Identify which cell holds the provided text, then report its [X, Y] central coordinate. 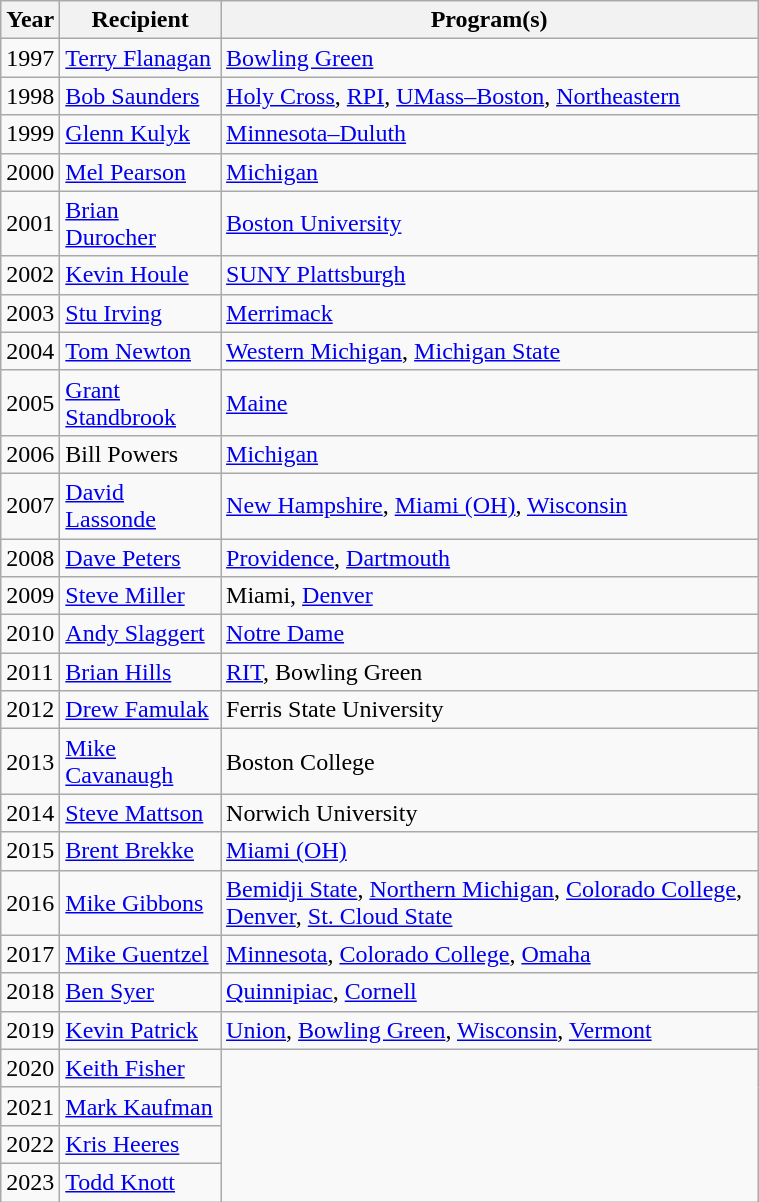
Grant Standbrook [140, 402]
Todd Knott [140, 1182]
Steve Miller [140, 596]
Merrimack [490, 313]
2001 [30, 224]
Union, Bowling Green, Wisconsin, Vermont [490, 1030]
2016 [30, 902]
New Hampshire, Miami (OH), Wisconsin [490, 506]
2010 [30, 634]
Ferris State University [490, 710]
2007 [30, 506]
2009 [30, 596]
1997 [30, 58]
2000 [30, 172]
2023 [30, 1182]
2014 [30, 813]
2008 [30, 557]
Kevin Houle [140, 275]
Recipient [140, 20]
Miami, Denver [490, 596]
2005 [30, 402]
2018 [30, 992]
Notre Dame [490, 634]
2004 [30, 351]
Stu Irving [140, 313]
2006 [30, 454]
2013 [30, 762]
2012 [30, 710]
Glenn Kulyk [140, 134]
Western Michigan, Michigan State [490, 351]
Miami (OH) [490, 851]
Ben Syer [140, 992]
Bob Saunders [140, 96]
Holy Cross, RPI, UMass–Boston, Northeastern [490, 96]
Mel Pearson [140, 172]
Maine [490, 402]
2003 [30, 313]
Boston College [490, 762]
RIT, Bowling Green [490, 672]
Mike Guentzel [140, 954]
Bill Powers [140, 454]
Brian Hills [140, 672]
Tom Newton [140, 351]
Bemidji State, Northern Michigan, Colorado College, Denver, St. Cloud State [490, 902]
Mike Cavanaugh [140, 762]
Boston University [490, 224]
Minnesota, Colorado College, Omaha [490, 954]
2015 [30, 851]
SUNY Plattsburgh [490, 275]
Providence, Dartmouth [490, 557]
2011 [30, 672]
Brent Brekke [140, 851]
David Lassonde [140, 506]
Andy Slaggert [140, 634]
Minnesota–Duluth [490, 134]
Bowling Green [490, 58]
Mark Kaufman [140, 1106]
2020 [30, 1068]
Steve Mattson [140, 813]
1999 [30, 134]
Mike Gibbons [140, 902]
2021 [30, 1106]
1998 [30, 96]
Dave Peters [140, 557]
2022 [30, 1144]
Kris Heeres [140, 1144]
2017 [30, 954]
2002 [30, 275]
Program(s) [490, 20]
Keith Fisher [140, 1068]
Year [30, 20]
Brian Durocher [140, 224]
Quinnipiac, Cornell [490, 992]
2019 [30, 1030]
Terry Flanagan [140, 58]
Drew Famulak [140, 710]
Norwich University [490, 813]
Kevin Patrick [140, 1030]
